Detect which cell encompasses the target text, then output its [x, y] center coordinate. 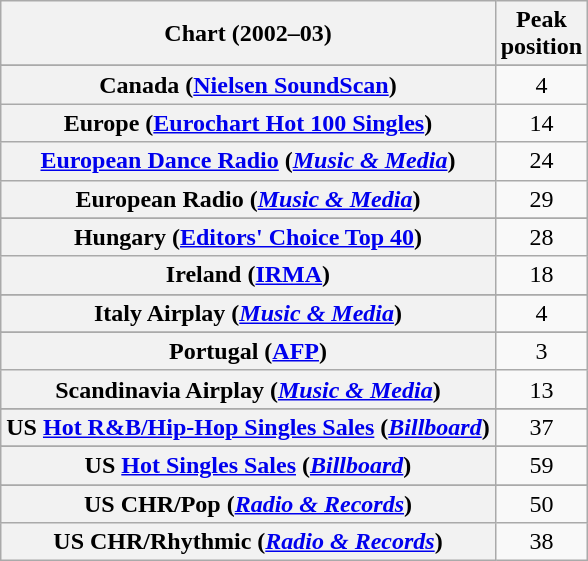
14 [541, 123]
Ireland (IRMA) [248, 275]
28 [541, 237]
Canada (Nielsen SoundScan) [248, 85]
European Dance Radio (Music & Media) [248, 161]
European Radio (Music & Media) [248, 199]
29 [541, 199]
Portugal (AFP) [248, 351]
US Hot Singles Sales (Billboard) [248, 465]
24 [541, 161]
59 [541, 465]
13 [541, 389]
18 [541, 275]
US CHR/Rhythmic (Radio & Records) [248, 542]
38 [541, 542]
37 [541, 427]
3 [541, 351]
Chart (2002–03) [248, 34]
Europe (Eurochart Hot 100 Singles) [248, 123]
Scandinavia Airplay (Music & Media) [248, 389]
Italy Airplay (Music & Media) [248, 313]
US Hot R&B/Hip-Hop Singles Sales (Billboard) [248, 427]
50 [541, 503]
US CHR/Pop (Radio & Records) [248, 503]
Hungary (Editors' Choice Top 40) [248, 237]
Peakposition [541, 34]
